Scan for the cell matching the given text and deliver its [X, Y] coordinate at center. 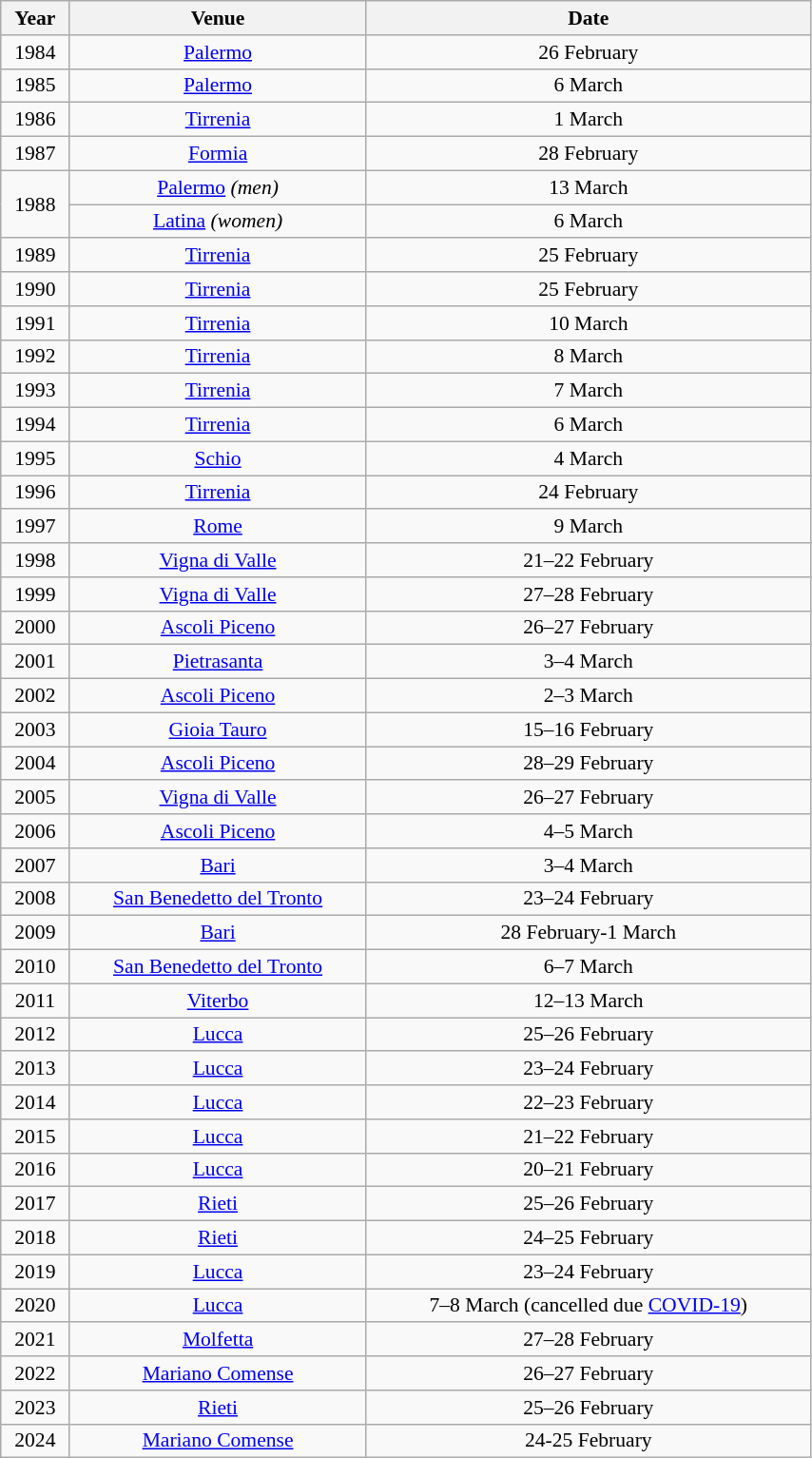
2024 [35, 1441]
4 March [588, 458]
Viterbo [218, 1001]
2011 [35, 1001]
28–29 February [588, 764]
2022 [35, 1373]
Pietrasanta [218, 662]
Rome [218, 527]
2005 [35, 798]
Molfetta [218, 1340]
28 February-1 March [588, 933]
7 March [588, 391]
Latina (women) [218, 222]
1999 [35, 594]
26 February [588, 52]
1992 [35, 357]
9 March [588, 527]
24–25 February [588, 1238]
2010 [35, 967]
24 February [588, 493]
1998 [35, 560]
2009 [35, 933]
Formia [218, 154]
1997 [35, 527]
2012 [35, 1035]
7–8 March (cancelled due COVID-19) [588, 1306]
2014 [35, 1102]
2002 [35, 696]
2015 [35, 1137]
1990 [35, 289]
2021 [35, 1340]
Gioia Tauro [218, 729]
1986 [35, 120]
1988 [35, 204]
2023 [35, 1408]
28 February [588, 154]
2016 [35, 1170]
2017 [35, 1204]
1991 [35, 323]
2003 [35, 729]
Date [588, 18]
1993 [35, 391]
1994 [35, 425]
15–16 February [588, 729]
1 March [588, 120]
2–3 March [588, 696]
2019 [35, 1272]
2020 [35, 1306]
2001 [35, 662]
Venue [218, 18]
2006 [35, 831]
12–13 March [588, 1001]
1996 [35, 493]
20–21 February [588, 1170]
6–7 March [588, 967]
1985 [35, 86]
1984 [35, 52]
2008 [35, 899]
1989 [35, 256]
22–23 February [588, 1102]
10 March [588, 323]
Schio [218, 458]
24-25 February [588, 1441]
4–5 March [588, 831]
2000 [35, 628]
Palermo (men) [218, 187]
1995 [35, 458]
13 March [588, 187]
2004 [35, 764]
2018 [35, 1238]
Year [35, 18]
2007 [35, 865]
1987 [35, 154]
2013 [35, 1069]
8 March [588, 357]
